Provide the (X, Y) coordinate of the cell's center where the given text is located.  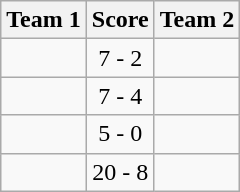
7 - 2 (120, 58)
Score (120, 20)
7 - 4 (120, 96)
20 - 8 (120, 172)
Team 2 (197, 20)
Team 1 (44, 20)
5 - 0 (120, 134)
